Search for the cell housing the specified text and yield its [x, y] center coordinate. 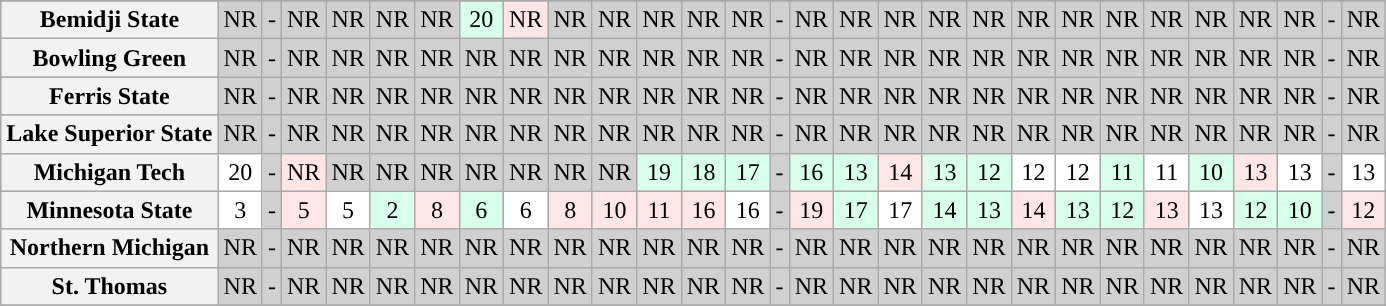
Ferris State [110, 96]
18 [703, 172]
Lake Superior State [110, 134]
Northern Michigan [110, 248]
Michigan Tech [110, 172]
2 [392, 210]
Minnesota State [110, 210]
Bowling Green [110, 58]
Bemidji State [110, 20]
St. Thomas [110, 286]
3 [240, 210]
